Detect which cell encompasses the target text, then output its [x, y] center coordinate. 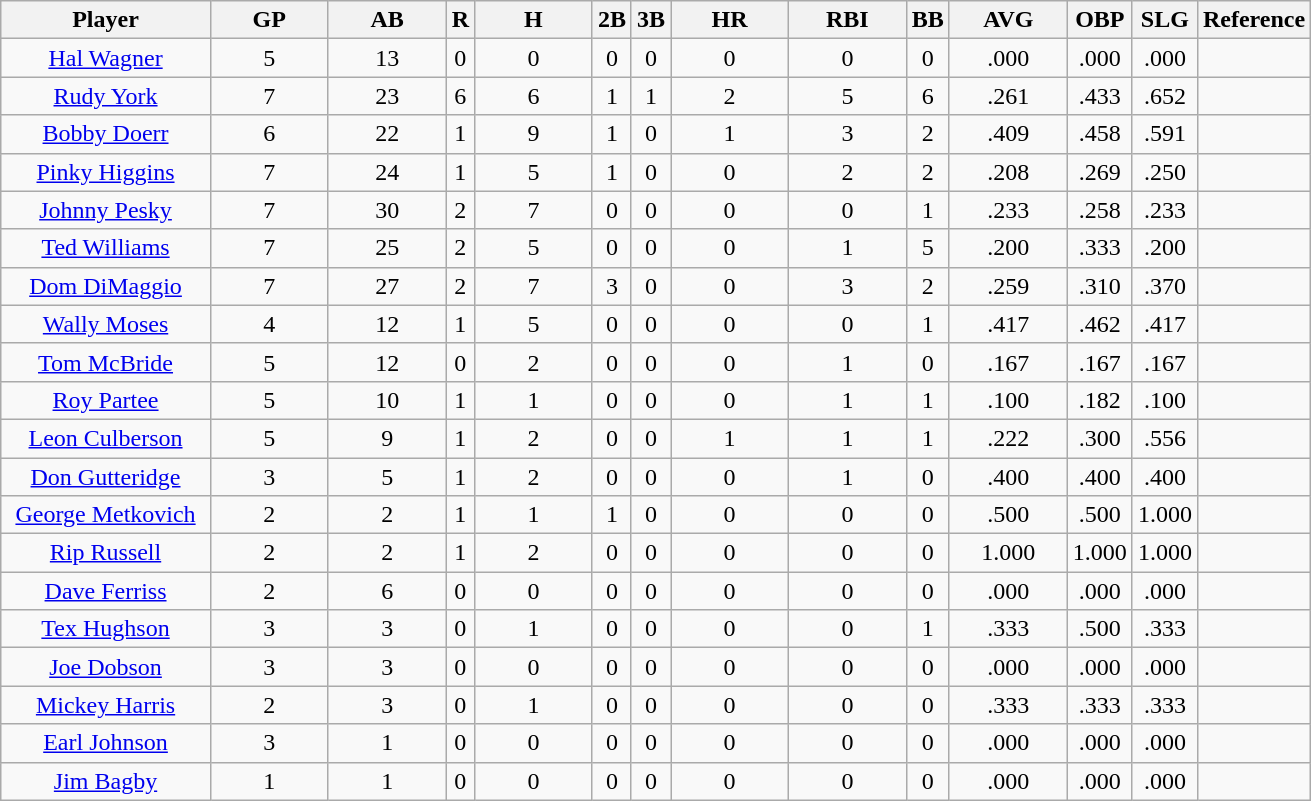
Player [106, 20]
HR [730, 20]
Tom McBride [106, 362]
Rudy York [106, 96]
.458 [1100, 134]
.222 [1008, 438]
25 [387, 248]
.409 [1008, 134]
.370 [1164, 286]
R [460, 20]
.250 [1164, 172]
Ted Williams [106, 248]
GP [269, 20]
Dom DiMaggio [106, 286]
OBP [1100, 20]
Don Gutteridge [106, 477]
.300 [1100, 438]
Rip Russell [106, 553]
.182 [1100, 400]
2B [612, 20]
.258 [1100, 210]
.269 [1100, 172]
Earl Johnson [106, 743]
Johnny Pesky [106, 210]
.261 [1008, 96]
Roy Partee [106, 400]
.556 [1164, 438]
23 [387, 96]
RBI [847, 20]
SLG [1164, 20]
.310 [1100, 286]
.208 [1008, 172]
Reference [1254, 20]
27 [387, 286]
Bobby Doerr [106, 134]
13 [387, 58]
Tex Hughson [106, 629]
Dave Ferriss [106, 591]
.433 [1100, 96]
George Metkovich [106, 515]
.652 [1164, 96]
Leon Culberson [106, 438]
Joe Dobson [106, 667]
Mickey Harris [106, 705]
22 [387, 134]
Pinky Higgins [106, 172]
Hal Wagner [106, 58]
4 [269, 324]
3B [650, 20]
24 [387, 172]
.259 [1008, 286]
Wally Moses [106, 324]
30 [387, 210]
.462 [1100, 324]
Jim Bagby [106, 781]
AB [387, 20]
BB [928, 20]
H [534, 20]
10 [387, 400]
AVG [1008, 20]
.591 [1164, 134]
